Provide the (X, Y) coordinate of the cell's center where the given text is located.  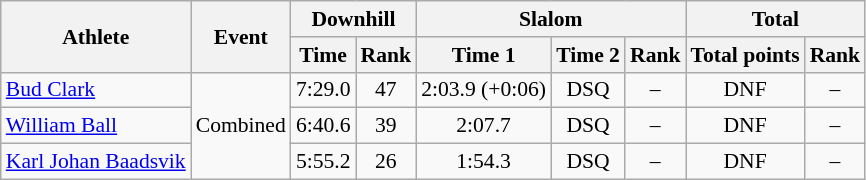
1:54.3 (484, 162)
39 (386, 126)
Total (776, 19)
Time 1 (484, 55)
Time (324, 55)
William Ball (96, 126)
6:40.6 (324, 126)
Downhill (354, 19)
Event (241, 36)
26 (386, 162)
Slalom (550, 19)
Athlete (96, 36)
7:29.0 (324, 90)
Total points (746, 55)
47 (386, 90)
Karl Johan Baadsvik (96, 162)
Bud Clark (96, 90)
Time 2 (588, 55)
2:03.9 (+0:06) (484, 90)
2:07.7 (484, 126)
Combined (241, 126)
5:55.2 (324, 162)
